Find where the given text appears and provide that cell's center as (x, y) coordinate. 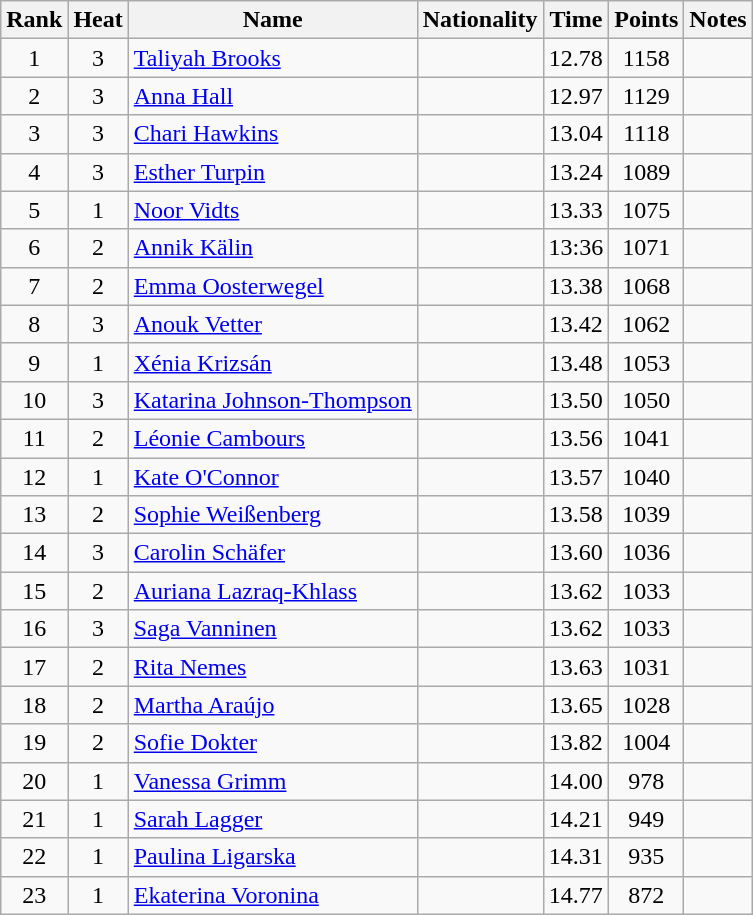
Anouk Vetter (272, 324)
872 (646, 895)
1158 (646, 58)
16 (34, 629)
13.42 (576, 324)
Heat (98, 20)
13.65 (576, 705)
14.31 (576, 857)
1040 (646, 477)
14.00 (576, 781)
Taliyah Brooks (272, 58)
15 (34, 591)
13.24 (576, 172)
Time (576, 20)
14 (34, 553)
1004 (646, 743)
1053 (646, 362)
10 (34, 400)
23 (34, 895)
13 (34, 515)
Noor Vidts (272, 210)
19 (34, 743)
13.60 (576, 553)
Vanessa Grimm (272, 781)
Paulina Ligarska (272, 857)
1068 (646, 286)
1031 (646, 667)
Anna Hall (272, 96)
Chari Hawkins (272, 134)
Emma Oosterwegel (272, 286)
12.78 (576, 58)
18 (34, 705)
Sophie Weißenberg (272, 515)
1118 (646, 134)
21 (34, 819)
13.57 (576, 477)
Sarah Lagger (272, 819)
13.33 (576, 210)
1039 (646, 515)
1062 (646, 324)
1129 (646, 96)
6 (34, 248)
1075 (646, 210)
5 (34, 210)
Ekaterina Voronina (272, 895)
949 (646, 819)
1028 (646, 705)
Léonie Cambours (272, 438)
12 (34, 477)
13.04 (576, 134)
13.50 (576, 400)
Xénia Krizsán (272, 362)
935 (646, 857)
13.58 (576, 515)
4 (34, 172)
Annik Kälin (272, 248)
13.48 (576, 362)
13.56 (576, 438)
1036 (646, 553)
17 (34, 667)
Saga Vanninen (272, 629)
22 (34, 857)
Rank (34, 20)
978 (646, 781)
Notes (718, 20)
1041 (646, 438)
13.82 (576, 743)
Sofie Dokter (272, 743)
Rita Nemes (272, 667)
13:36 (576, 248)
1071 (646, 248)
20 (34, 781)
9 (34, 362)
8 (34, 324)
14.77 (576, 895)
11 (34, 438)
Points (646, 20)
12.97 (576, 96)
14.21 (576, 819)
1089 (646, 172)
Martha Araújo (272, 705)
13.63 (576, 667)
13.38 (576, 286)
7 (34, 286)
1050 (646, 400)
Carolin Schäfer (272, 553)
Auriana Lazraq-Khlass (272, 591)
Name (272, 20)
Katarina Johnson-Thompson (272, 400)
Nationality (480, 20)
Kate O'Connor (272, 477)
Esther Turpin (272, 172)
